Return [X, Y] of the center of cell containing provided text 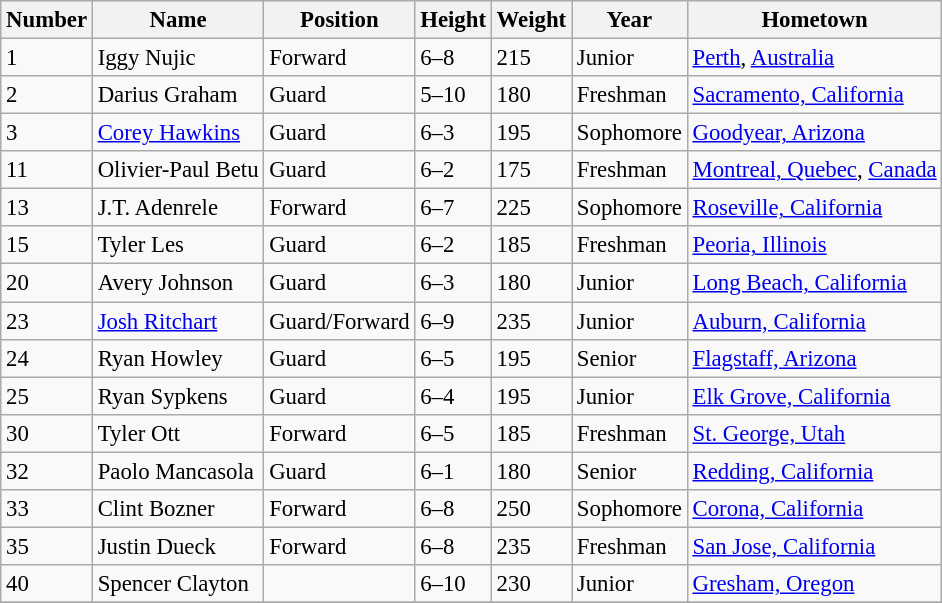
Height [453, 20]
Peoria, Illinois [814, 245]
Perth, Australia [814, 58]
32 [47, 471]
Roseville, California [814, 208]
35 [47, 546]
Josh Ritchart [178, 321]
Spencer Clayton [178, 584]
Clint Bozner [178, 509]
San Jose, California [814, 546]
Darius Graham [178, 95]
25 [47, 396]
Year [630, 20]
Corey Hawkins [178, 133]
6–9 [453, 321]
Montreal, Quebec, Canada [814, 170]
23 [47, 321]
Hometown [814, 20]
Redding, California [814, 471]
St. George, Utah [814, 433]
Weight [531, 20]
Tyler Les [178, 245]
30 [47, 433]
Avery Johnson [178, 283]
230 [531, 584]
Sacramento, California [814, 95]
24 [47, 358]
Iggy Nujic [178, 58]
3 [47, 133]
215 [531, 58]
40 [47, 584]
Position [340, 20]
6–1 [453, 471]
Gresham, Oregon [814, 584]
Flagstaff, Arizona [814, 358]
Paolo Mancasola [178, 471]
15 [47, 245]
33 [47, 509]
250 [531, 509]
Goodyear, Arizona [814, 133]
Number [47, 20]
Long Beach, California [814, 283]
20 [47, 283]
1 [47, 58]
Elk Grove, California [814, 396]
2 [47, 95]
Corona, California [814, 509]
Tyler Ott [178, 433]
Auburn, California [814, 321]
13 [47, 208]
Ryan Howley [178, 358]
5–10 [453, 95]
11 [47, 170]
Olivier-Paul Betu [178, 170]
175 [531, 170]
6–10 [453, 584]
6–4 [453, 396]
Ryan Sypkens [178, 396]
6–7 [453, 208]
J.T. Adenrele [178, 208]
225 [531, 208]
Justin Dueck [178, 546]
Guard/Forward [340, 321]
Name [178, 20]
